Provide the (x, y) coordinate of the cell's center where the given text is located.  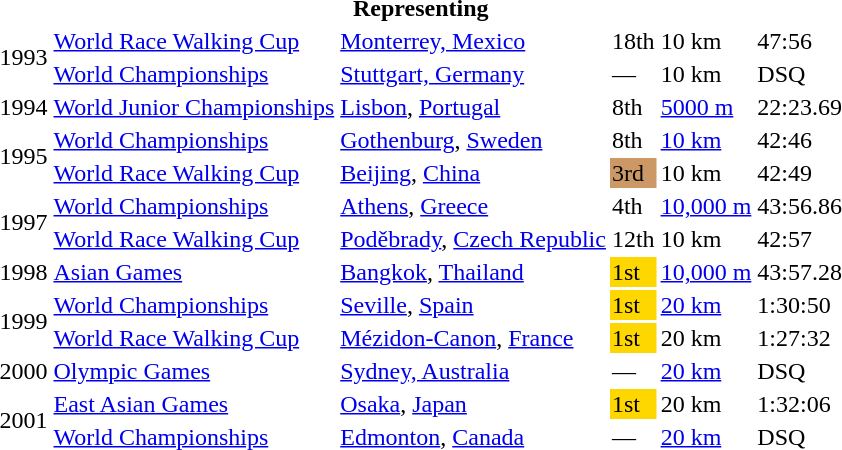
Osaka, Japan (474, 404)
18th (633, 41)
Seville, Spain (474, 305)
Poděbrady, Czech Republic (474, 239)
Beijing, China (474, 173)
3rd (633, 173)
Asian Games (194, 272)
Gothenburg, Sweden (474, 140)
Olympic Games (194, 371)
5000 m (706, 107)
Bangkok, Thailand (474, 272)
Sydney, Australia (474, 371)
Mézidon-Canon, France (474, 338)
Lisbon, Portugal (474, 107)
12th (633, 239)
East Asian Games (194, 404)
Athens, Greece (474, 206)
4th (633, 206)
Monterrey, Mexico (474, 41)
Stuttgart, Germany (474, 74)
World Junior Championships (194, 107)
